Search for the cell housing the specified text and yield its (X, Y) center coordinate. 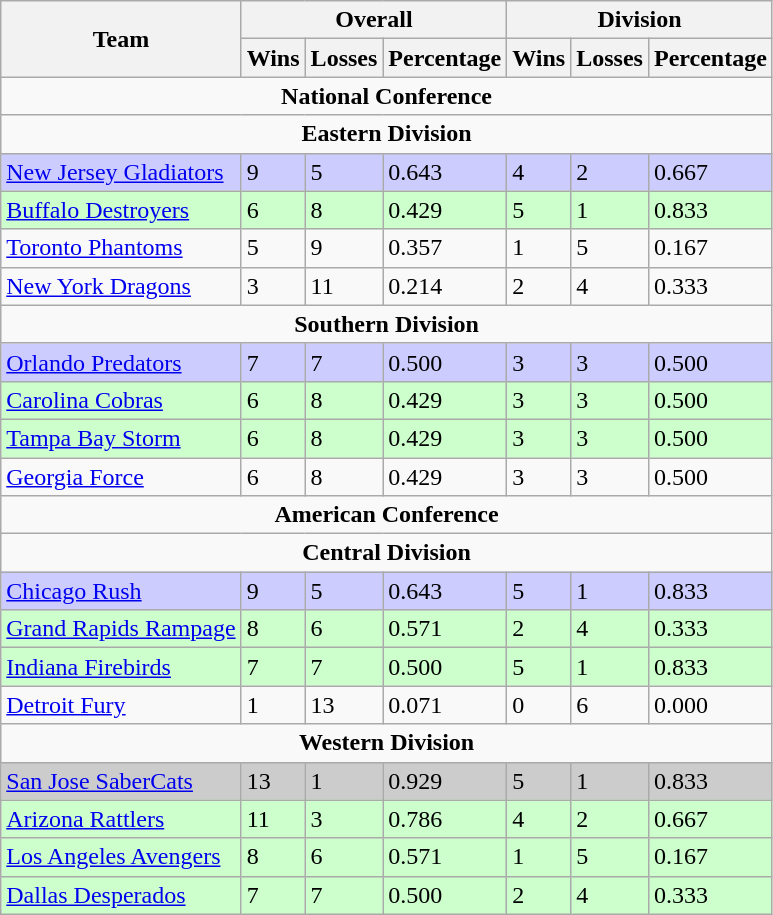
Southern Division (387, 324)
Georgia Force (121, 477)
Western Division (387, 743)
0.786 (445, 819)
Arizona Rattlers (121, 819)
Buffalo Destroyers (121, 210)
San Jose SaberCats (121, 781)
Toronto Phantoms (121, 248)
Grand Rapids Rampage (121, 629)
Overall (374, 20)
Carolina Cobras (121, 400)
0.000 (710, 705)
Division (640, 20)
0.929 (445, 781)
0.071 (445, 705)
0 (539, 705)
American Conference (387, 515)
Dallas Desperados (121, 895)
Detroit Fury (121, 705)
New Jersey Gladiators (121, 172)
National Conference (387, 96)
Chicago Rush (121, 591)
0.214 (445, 286)
Indiana Firebirds (121, 667)
Orlando Predators (121, 362)
Los Angeles Avengers (121, 857)
Eastern Division (387, 134)
Tampa Bay Storm (121, 438)
New York Dragons (121, 286)
Central Division (387, 553)
0.357 (445, 248)
Team (121, 39)
